Determine the [X, Y] coordinate at the center of the cell enclosing the given text.  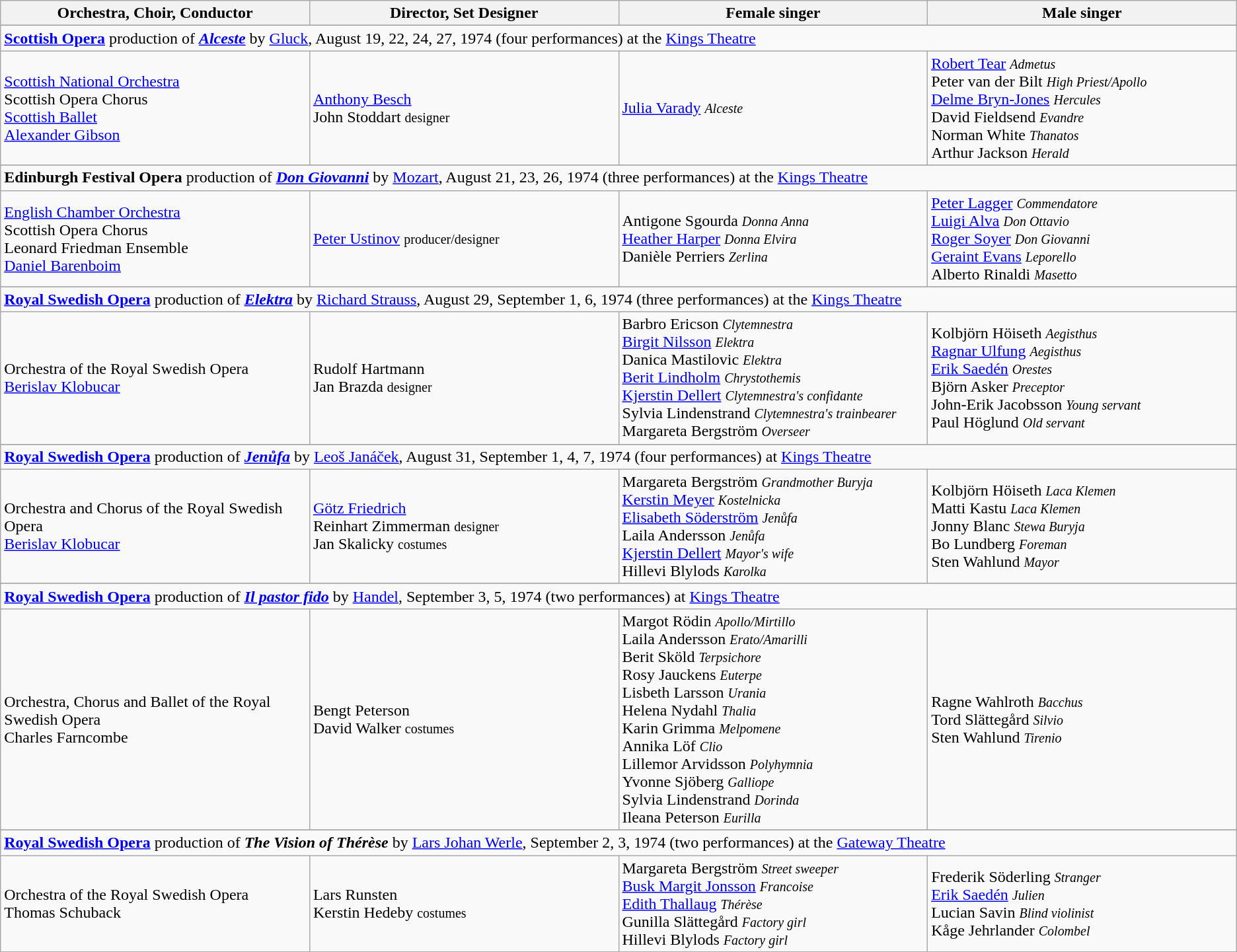
Frederik Söderling StrangerErik Saedén JulienLucian Savin Blind violinistKåge Jehrlander Colombel [1082, 903]
Antigone Sgourda Donna AnnaHeather Harper Donna ElviraDanièle Perriers Zerlina [773, 238]
Götz Friedrich Reinhart Zimmerman designerJan Skalicky costumes [464, 526]
Robert Tear AdmetusPeter van der Bilt High Priest/ApolloDelme Bryn-Jones HerculesDavid Fieldsend EvandreNorman White ThanatosArthur Jackson Herald [1082, 108]
Bengt Peterson David Walker costumes [464, 719]
Orchestra of the Royal Swedish OperaThomas Schuback [155, 903]
Peter Ustinov producer/designer [464, 238]
Male singer [1082, 13]
Margareta Bergström Street sweeperBusk Margit Jonsson FrancoiseEdith Thallaug ThérèseGunilla Slättegård Factory girlHillevi Blylods Factory girl [773, 903]
Royal Swedish Opera production of Il pastor fido by Handel, September 3, 5, 1974 (two performances) at Kings Theatre [618, 596]
Anthony BeschJohn Stoddart designer [464, 108]
English Chamber OrchestraScottish Opera ChorusLeonard Friedman EnsembleDaniel Barenboim [155, 238]
Kolbjörn Höiseth Laca KlemenMatti Kastu Laca KlemenJonny Blanc Stewa BuryjaBo Lundberg ForemanSten Wahlund Mayor [1082, 526]
Scottish National OrchestraScottish Opera ChorusScottish BalletAlexander Gibson [155, 108]
Royal Swedish Opera production of Elektra by Richard Strauss, August 29, September 1, 6, 1974 (three performances) at the Kings Theatre [618, 299]
Scottish Opera production of Alceste by Gluck, August 19, 22, 24, 27, 1974 (four performances) at the Kings Theatre [618, 38]
Julia Varady Alceste [773, 108]
Ragne Wahlroth BacchusTord Slättegård SilvioSten Wahlund Tirenio [1082, 719]
Royal Swedish Opera production of The Vision of Thérèse by Lars Johan Werle, September 2, 3, 1974 (two performances) at the Gateway Theatre [618, 842]
Orchestra of the Royal Swedish OperaBerislav Klobucar [155, 378]
Orchestra, Choir, Conductor [155, 13]
Lars RunstenKerstin Hedeby costumes [464, 903]
Orchestra and Chorus of the Royal Swedish OperaBerislav Klobucar [155, 526]
Peter Lagger CommendatoreLuigi Alva Don OttavioRoger Soyer Don GiovanniGeraint Evans LeporelloAlberto Rinaldi Masetto [1082, 238]
Kolbjörn Höiseth AegisthusRagnar Ulfung AegisthusErik Saedén OrestesBjörn Asker PreceptorJohn-Erik Jacobsson Young servantPaul Höglund Old servant [1082, 378]
Royal Swedish Opera production of Jenůfa by Leoš Janáček, August 31, September 1, 4, 7, 1974 (four performances) at Kings Theatre [618, 457]
Orchestra, Chorus and Ballet of the Royal Swedish OperaCharles Farncombe [155, 719]
Rudolf HartmannJan Brazda designer [464, 378]
Edinburgh Festival Opera production of Don Giovanni by Mozart, August 21, 23, 26, 1974 (three performances) at the Kings Theatre [618, 178]
Female singer [773, 13]
Director, Set Designer [464, 13]
